Extract the (X, Y) coordinate from the center of the cell holding the provided text.  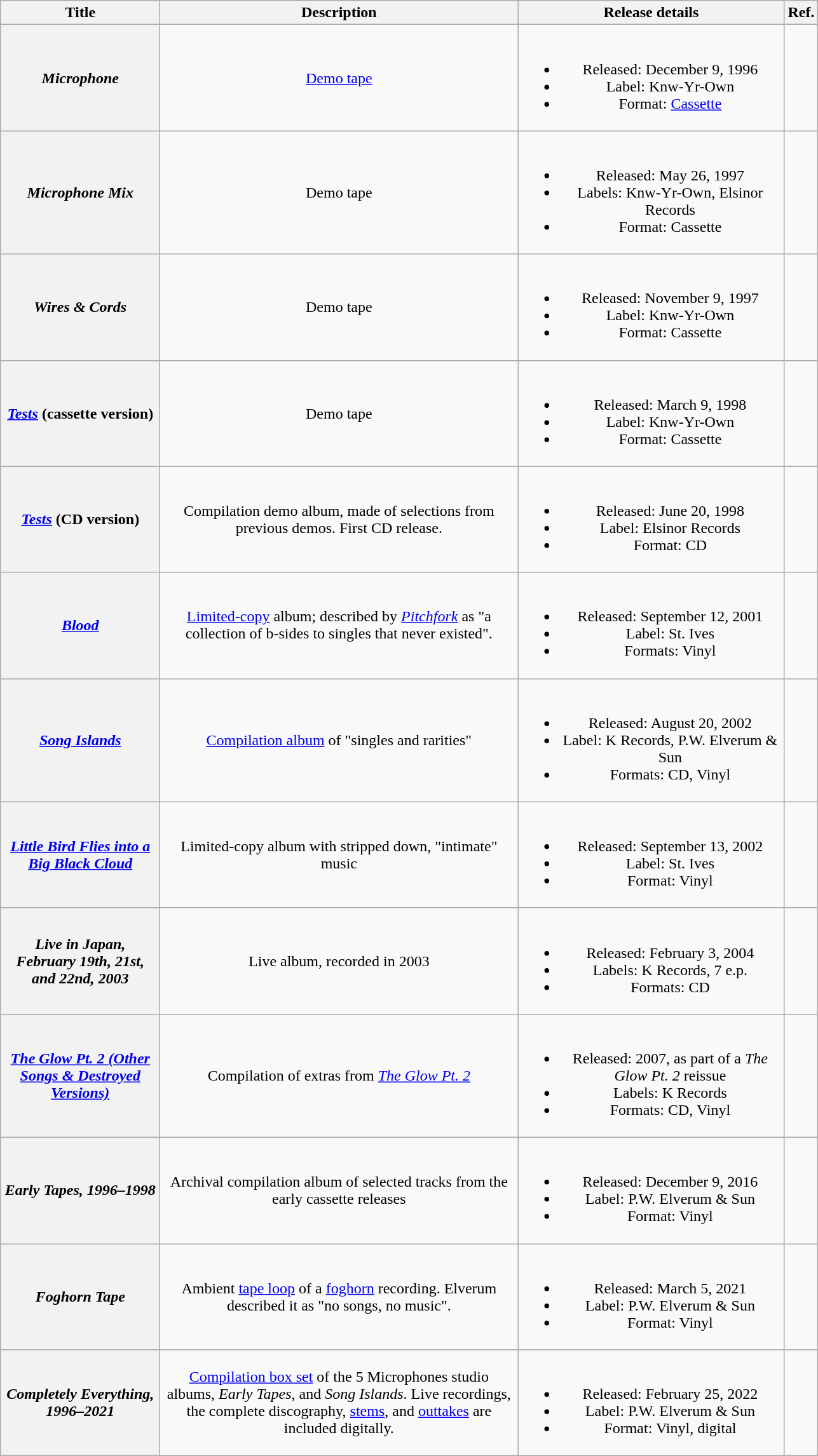
Compilation demo album, made of selections from previous demos. First CD release. (339, 520)
Early Tapes, 1996–1998 (80, 1190)
Little Bird Flies into a Big Black Cloud (80, 855)
Released: February 25, 2022Label: P.W. Elverum & SunFormat: Vinyl, digital (651, 1403)
Limited-copy album; described by Pitchfork as "a collection of b-sides to singles that never existed". (339, 625)
Foghorn Tape (80, 1297)
Completely Everything, 1996–2021 (80, 1403)
Released: 2007, as part of a The Glow Pt. 2 reissueLabels: K RecordsFormats: CD, Vinyl (651, 1075)
Released: February 3, 2004Labels: K Records, 7 e.p.Formats: CD (651, 961)
Song Islands (80, 740)
Wires & Cords (80, 307)
Microphone Mix (80, 192)
The Glow Pt. 2 (Other Songs & Destroyed Versions) (80, 1075)
Live in Japan, February 19th, 21st, and 22nd, 2003 (80, 961)
Released: September 12, 2001Label: St. IvesFormats: Vinyl (651, 625)
Blood (80, 625)
Tests (cassette version) (80, 413)
Compilation of extras from The Glow Pt. 2 (339, 1075)
Live album, recorded in 2003 (339, 961)
Archival compilation album of selected tracks from the early cassette releases (339, 1190)
Compilation album of "singles and rarities" (339, 740)
Released: June 20, 1998Label: Elsinor RecordsFormat: CD (651, 520)
Limited-copy album with stripped down, "intimate" music (339, 855)
Released: March 5, 2021Label: P.W. Elverum & SunFormat: Vinyl (651, 1297)
Ambient tape loop of a foghorn recording. Elverum described it as "no songs, no music". (339, 1297)
Description (339, 13)
Released: November 9, 1997Label: Knw-Yr-OwnFormat: Cassette (651, 307)
Title (80, 13)
Released: March 9, 1998Label: Knw-Yr-OwnFormat: Cassette (651, 413)
Released: December 9, 2016Label: P.W. Elverum & SunFormat: Vinyl (651, 1190)
Released: August 20, 2002Label: K Records, P.W. Elverum & SunFormats: CD, Vinyl (651, 740)
Microphone (80, 78)
Released: September 13, 2002Label: St. IvesFormat: Vinyl (651, 855)
Release details (651, 13)
Released: May 26, 1997Labels: Knw-Yr-Own, Elsinor RecordsFormat: Cassette (651, 192)
Released: December 9, 1996Label: Knw-Yr-OwnFormat: Cassette (651, 78)
Tests (CD version) (80, 520)
Ref. (801, 13)
